Pinpoint the cell where the given text exists, returning its (x, y) midpoint coordinate. 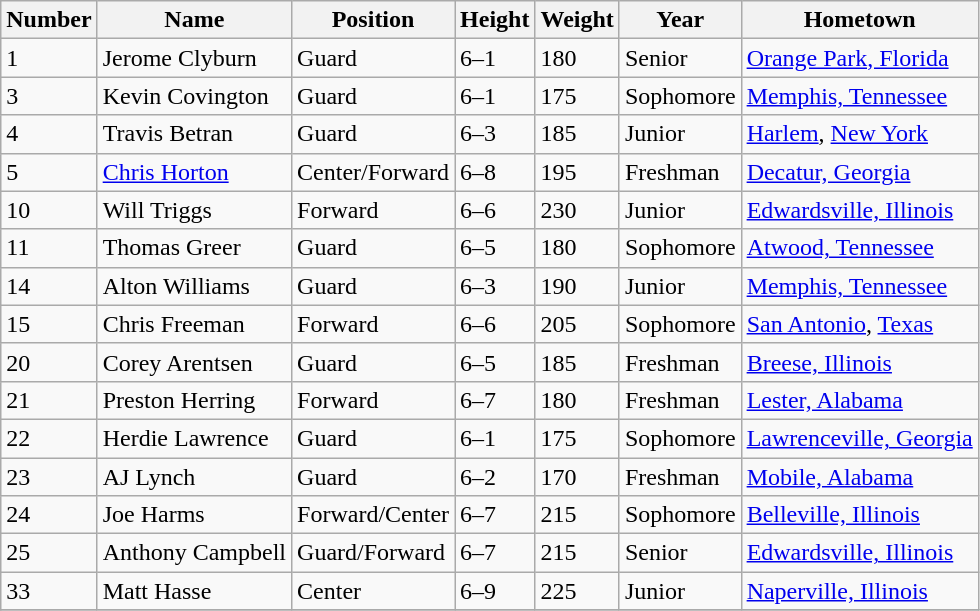
5 (49, 172)
Center/Forward (374, 172)
230 (577, 210)
Travis Betran (194, 134)
24 (49, 515)
6–2 (495, 477)
6–9 (495, 591)
Herdie Lawrence (194, 438)
Mobile, Alabama (860, 477)
Orange Park, Florida (860, 58)
Atwood, Tennessee (860, 248)
Chris Freeman (194, 324)
Chris Horton (194, 172)
Forward/Center (374, 515)
Naperville, Illinois (860, 591)
190 (577, 286)
22 (49, 438)
23 (49, 477)
3 (49, 96)
Corey Arentsen (194, 362)
Harlem, New York (860, 134)
Jerome Clyburn (194, 58)
14 (49, 286)
4 (49, 134)
33 (49, 591)
Joe Harms (194, 515)
Position (374, 20)
Thomas Greer (194, 248)
Hometown (860, 20)
Lawrenceville, Georgia (860, 438)
195 (577, 172)
Center (374, 591)
Guard/Forward (374, 553)
Belleville, Illinois (860, 515)
170 (577, 477)
Preston Herring (194, 400)
Anthony Campbell (194, 553)
Height (495, 20)
Will Triggs (194, 210)
225 (577, 591)
Name (194, 20)
15 (49, 324)
6–8 (495, 172)
Breese, Illinois (860, 362)
10 (49, 210)
Matt Hasse (194, 591)
25 (49, 553)
Lester, Alabama (860, 400)
Year (680, 20)
Decatur, Georgia (860, 172)
1 (49, 58)
20 (49, 362)
11 (49, 248)
Alton Williams (194, 286)
Weight (577, 20)
205 (577, 324)
Kevin Covington (194, 96)
21 (49, 400)
San Antonio, Texas (860, 324)
AJ Lynch (194, 477)
Number (49, 20)
